Find where the given text appears and provide that cell's center as [X, Y] coordinate. 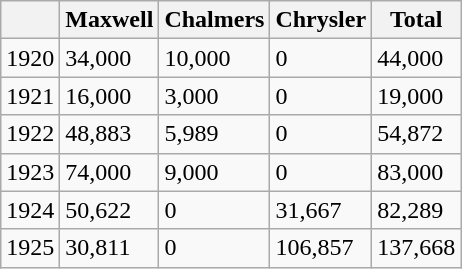
1920 [30, 58]
Chrysler [321, 20]
83,000 [416, 172]
74,000 [110, 172]
137,668 [416, 248]
19,000 [416, 96]
1924 [30, 210]
Total [416, 20]
106,857 [321, 248]
Chalmers [214, 20]
30,811 [110, 248]
9,000 [214, 172]
34,000 [110, 58]
1923 [30, 172]
3,000 [214, 96]
50,622 [110, 210]
10,000 [214, 58]
16,000 [110, 96]
44,000 [416, 58]
1922 [30, 134]
1921 [30, 96]
48,883 [110, 134]
82,289 [416, 210]
1925 [30, 248]
Maxwell [110, 20]
31,667 [321, 210]
5,989 [214, 134]
54,872 [416, 134]
